Locate the cell with the specified text and output its [X, Y] center coordinate. 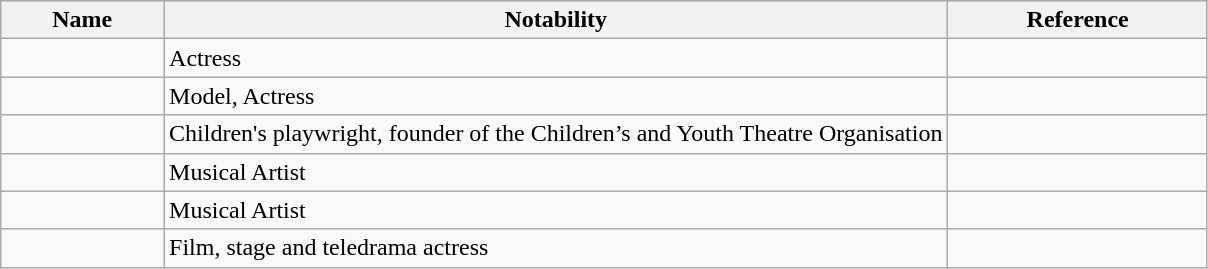
Name [82, 20]
Children's playwright, founder of the Children’s and Youth Theatre Organisation [556, 134]
Film, stage and teledrama actress [556, 248]
Notability [556, 20]
Actress [556, 58]
Reference [1078, 20]
Model, Actress [556, 96]
